Output the (x, y) coordinate of the center of the cell containing the given text.  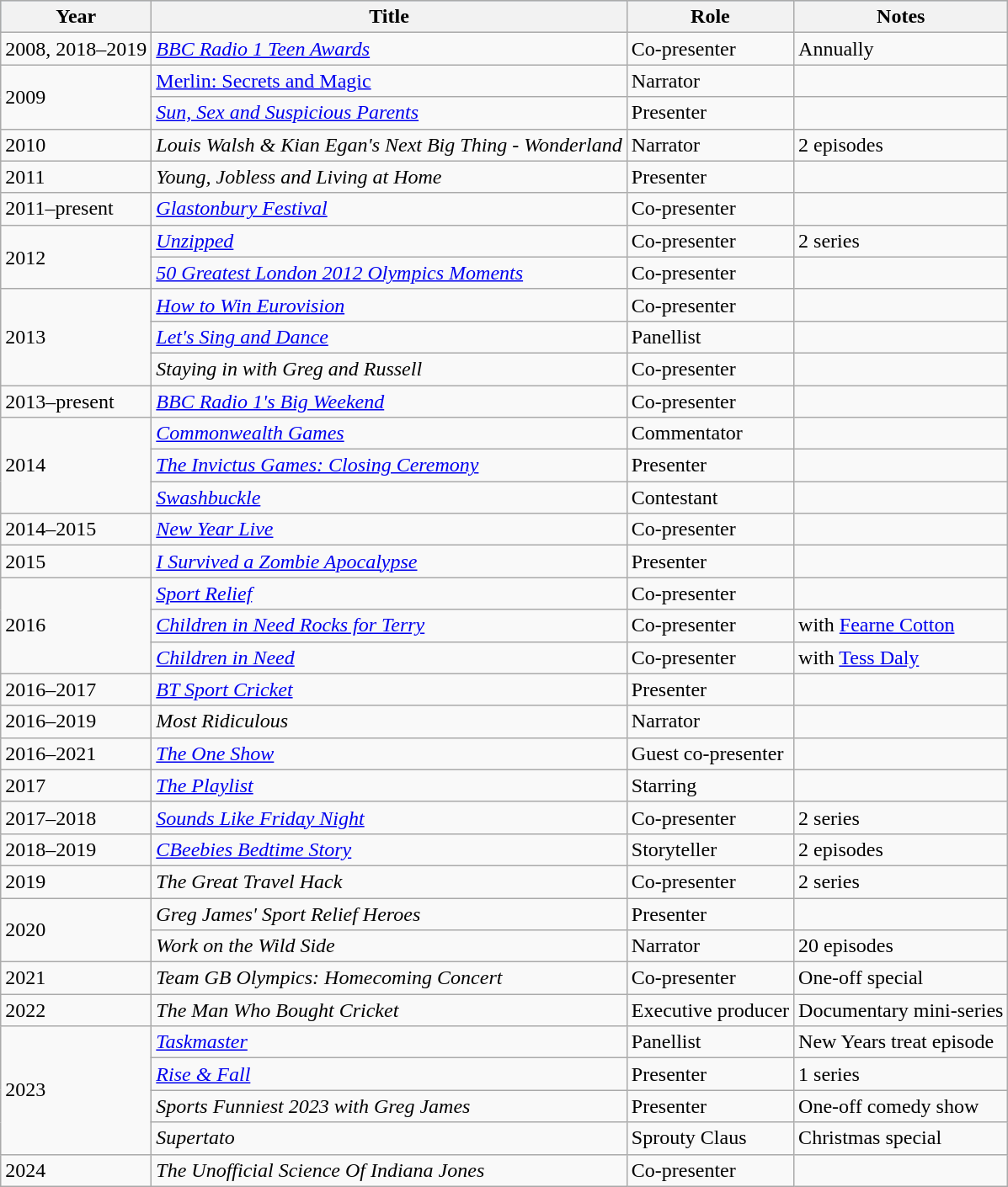
Christmas special (901, 1138)
Unzipped (389, 241)
New Years treat episode (901, 1042)
CBeebies Bedtime Story (389, 849)
Sounds Like Friday Night (389, 817)
50 Greatest London 2012 Olympics Moments (389, 273)
Sport Relief (389, 593)
BBC Radio 1 Teen Awards (389, 49)
The Unofficial Science Of Indiana Jones (389, 1170)
Documentary mini-series (901, 1010)
1 series (901, 1074)
Commonwealth Games (389, 434)
Supertato (389, 1138)
2009 (76, 97)
20 episodes (901, 946)
One-off comedy show (901, 1106)
The Great Travel Hack (389, 881)
Notes (901, 17)
Role (710, 17)
Storyteller (710, 849)
2019 (76, 881)
Annually (901, 49)
2020 (76, 929)
2021 (76, 978)
Sprouty Claus (710, 1138)
Greg James' Sport Relief Heroes (389, 913)
Title (389, 17)
2016–2021 (76, 753)
2014–2015 (76, 530)
Starring (710, 785)
2010 (76, 145)
Children in Need Rocks for Terry (389, 625)
Executive producer (710, 1010)
2008, 2018–2019 (76, 49)
2012 (76, 257)
2017 (76, 785)
Children in Need (389, 657)
Most Ridiculous (389, 721)
Louis Walsh & Kian Egan's Next Big Thing - Wonderland (389, 145)
with Tess Daly (901, 657)
2013 (76, 337)
Swashbuckle (389, 498)
Sun, Sex and Suspicious Parents (389, 113)
One-off special (901, 978)
Sports Funniest 2023 with Greg James (389, 1106)
Young, Jobless and Living at Home (389, 177)
Work on the Wild Side (389, 946)
2023 (76, 1090)
Guest co-presenter (710, 753)
The Invictus Games: Closing Ceremony (389, 466)
2018–2019 (76, 849)
Staying in with Greg and Russell (389, 369)
Contestant (710, 498)
2016–2017 (76, 689)
2022 (76, 1010)
2011–present (76, 209)
BT Sport Cricket (389, 689)
Let's Sing and Dance (389, 337)
BBC Radio 1's Big Weekend (389, 402)
2014 (76, 466)
I Survived a Zombie Apocalypse (389, 562)
2024 (76, 1170)
Year (76, 17)
The Playlist (389, 785)
2017–2018 (76, 817)
2013–present (76, 402)
Rise & Fall (389, 1074)
Merlin: Secrets and Magic (389, 81)
2015 (76, 562)
2016–2019 (76, 721)
The Man Who Bought Cricket (389, 1010)
How to Win Eurovision (389, 305)
with Fearne Cotton (901, 625)
Team GB Olympics: Homecoming Concert (389, 978)
2016 (76, 625)
2011 (76, 177)
The One Show (389, 753)
New Year Live (389, 530)
Commentator (710, 434)
Taskmaster (389, 1042)
Glastonbury Festival (389, 209)
